Pinpoint the cell where the given text exists, returning its (x, y) midpoint coordinate. 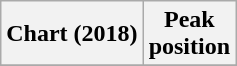
Chart (2018) (72, 34)
Peakposition (189, 34)
